Identify which cell holds the provided text, then report its (x, y) central coordinate. 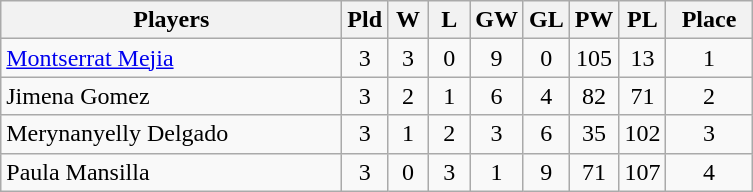
Pld (365, 20)
Paula Mansilla (172, 172)
Place (709, 20)
102 (642, 134)
GL (546, 20)
Montserrat Mejia (172, 58)
PL (642, 20)
82 (594, 96)
W (408, 20)
PW (594, 20)
GW (497, 20)
107 (642, 172)
L (450, 20)
105 (594, 58)
35 (594, 134)
Merynanyelly Delgado (172, 134)
Players (172, 20)
13 (642, 58)
Jimena Gomez (172, 96)
